Return (X, Y) of the center of cell containing provided text 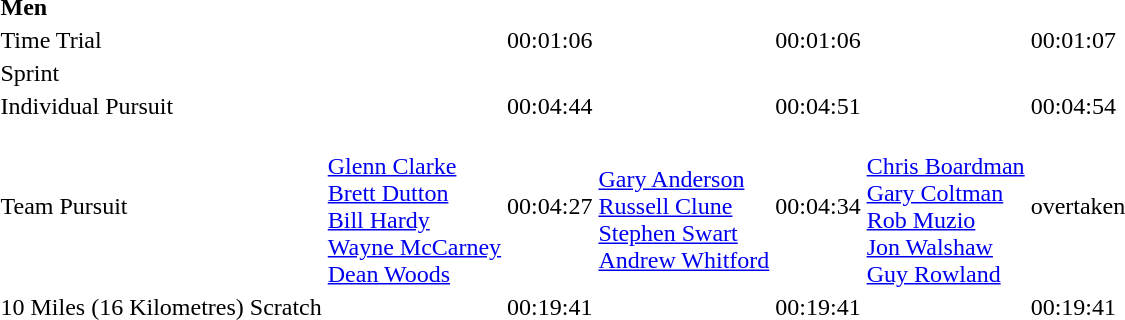
00:04:27 (550, 206)
Gary AndersonRussell CluneStephen SwartAndrew Whitford (684, 206)
Chris BoardmanGary ColtmanRob MuzioJon WalshawGuy Rowland (946, 206)
00:04:34 (818, 206)
00:04:44 (550, 106)
00:04:51 (818, 106)
Glenn ClarkeBrett DuttonBill HardyWayne McCarneyDean Woods (414, 206)
